Pinpoint the cell where the given text exists, returning its (x, y) midpoint coordinate. 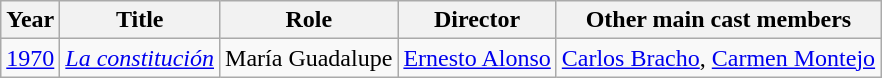
Year (30, 20)
Ernesto Alonso (477, 58)
La constitución (140, 58)
Carlos Bracho, Carmen Montejo (718, 58)
María Guadalupe (309, 58)
1970 (30, 58)
Other main cast members (718, 20)
Title (140, 20)
Director (477, 20)
Role (309, 20)
